Extract the (x, y) coordinate from the center of the cell holding the provided text.  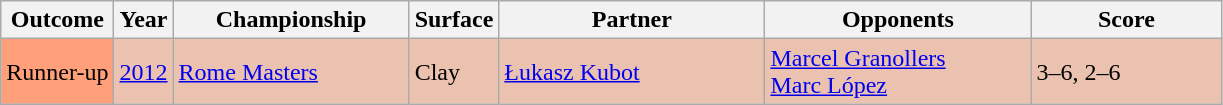
Łukasz Kubot (632, 72)
Championship (291, 20)
Year (144, 20)
Clay (454, 72)
Runner-up (58, 72)
Surface (454, 20)
3–6, 2–6 (1126, 72)
Rome Masters (291, 72)
2012 (144, 72)
Partner (632, 20)
Marcel Granollers Marc López (898, 72)
Opponents (898, 20)
Score (1126, 20)
Outcome (58, 20)
